Output the (x, y) coordinate of the center of the cell containing the given text.  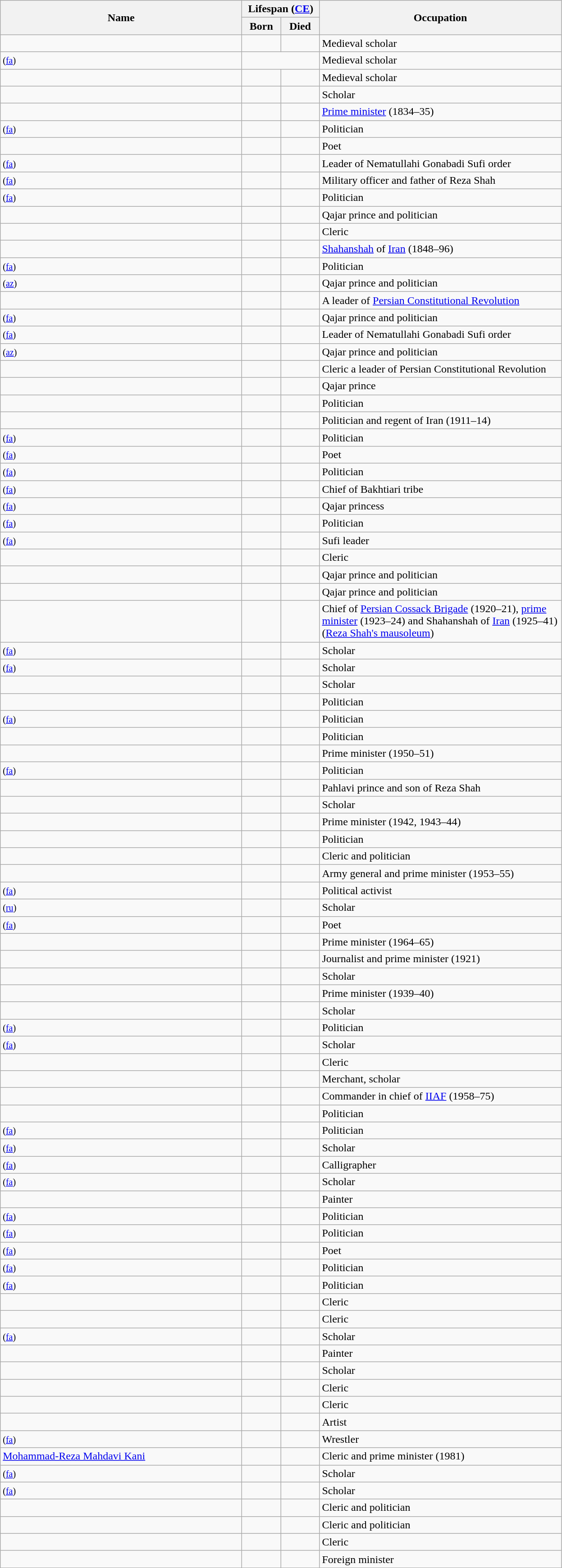
Died (300, 26)
Prime minister (1942, 1943–44) (440, 822)
Born (261, 26)
Wrestler (440, 1439)
Foreign minister (440, 1559)
Army general and prime minister (1953–55) (440, 873)
Prime minister (1964–65) (440, 942)
Qajar prince (440, 386)
Calligrapher (440, 1165)
Prime minister (1834–35) (440, 112)
Journalist and prime minister (1921) (440, 959)
Qajar princess (440, 506)
Merchant, scholar (440, 1079)
Sufi leader (440, 541)
Artist (440, 1422)
Cleric and prime minister (1981) (440, 1456)
(ru) (121, 908)
Prime minister (1939–40) (440, 993)
Cleric a leader of Persian Constitutional Revolution (440, 369)
Chief of Persian Cossack Brigade (1920–21), prime minister (1923–24) and Shahanshah of Iran (1925–41) (Reza Shah's mausoleum) (440, 621)
Political activist (440, 891)
Politician and regent of Iran (1911–14) (440, 420)
Mohammad-Reza Mahdavi Kani (121, 1456)
A leader of Persian Constitutional Revolution (440, 300)
Commander in chief of IIAF (1958–75) (440, 1096)
Shahanshah of Iran (1848–96) (440, 249)
Lifespan (CE) (281, 9)
Military officer and father of Reza Shah (440, 180)
Prime minister (1950–51) (440, 753)
Name (121, 18)
Pahlavi prince and son of Reza Shah (440, 788)
Occupation (440, 18)
Chief of Bakhtiari tribe (440, 489)
